Detect which cell encompasses the target text, then output its (x, y) center coordinate. 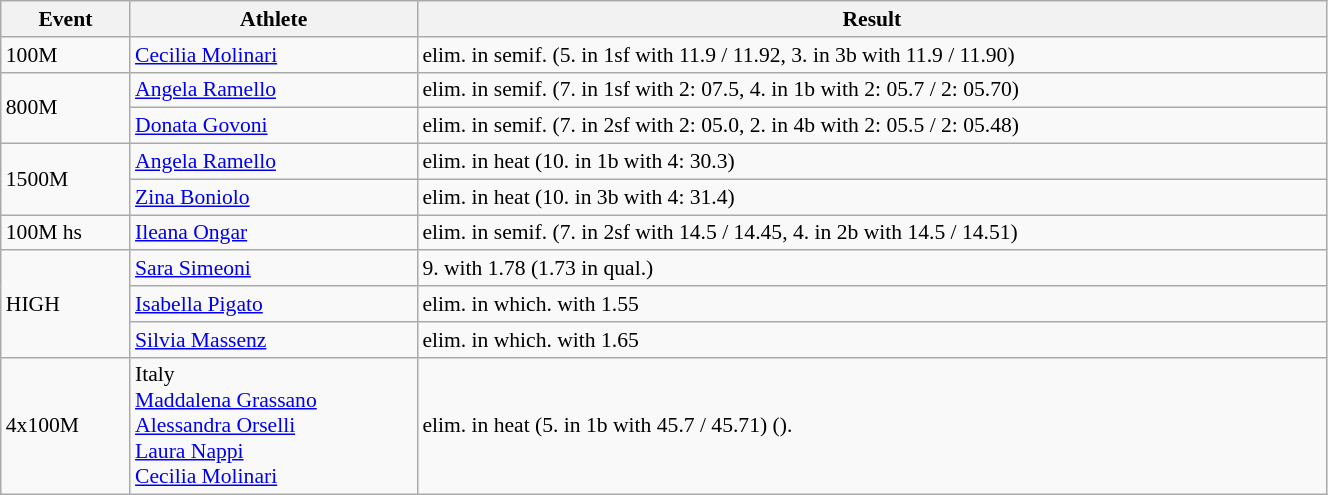
4x100M (66, 426)
Ileana Ongar (274, 233)
Event (66, 19)
elim. in heat (5. in 1b with 45.7 / 45.71) (). (872, 426)
Cecilia Molinari (274, 55)
elim. in semif. (7. in 2sf with 14.5 / 14.45, 4. in 2b with 14.5 / 14.51) (872, 233)
Zina Boniolo (274, 197)
Isabella Pigato (274, 304)
elim. in heat (10. in 1b with 4: 30.3) (872, 162)
ItalyMaddalena GrassanoAlessandra OrselliLaura NappiCecilia Molinari (274, 426)
Athlete (274, 19)
100M hs (66, 233)
elim. in which. with 1.55 (872, 304)
Silvia Massenz (274, 340)
elim. in semif. (7. in 1sf with 2: 07.5, 4. in 1b with 2: 05.7 / 2: 05.70) (872, 90)
100M (66, 55)
elim. in semif. (7. in 2sf with 2: 05.0, 2. in 4b with 2: 05.5 / 2: 05.48) (872, 126)
elim. in heat (10. in 3b with 4: 31.4) (872, 197)
800M (66, 108)
elim. in semif. (5. in 1sf with 11.9 / 11.92, 3. in 3b with 11.9 / 11.90) (872, 55)
1500M (66, 180)
Sara Simeoni (274, 269)
Result (872, 19)
9. with 1.78 (1.73 in qual.) (872, 269)
HIGH (66, 304)
elim. in which. with 1.65 (872, 340)
Donata Govoni (274, 126)
